Search for the cell housing the specified text and yield its (X, Y) center coordinate. 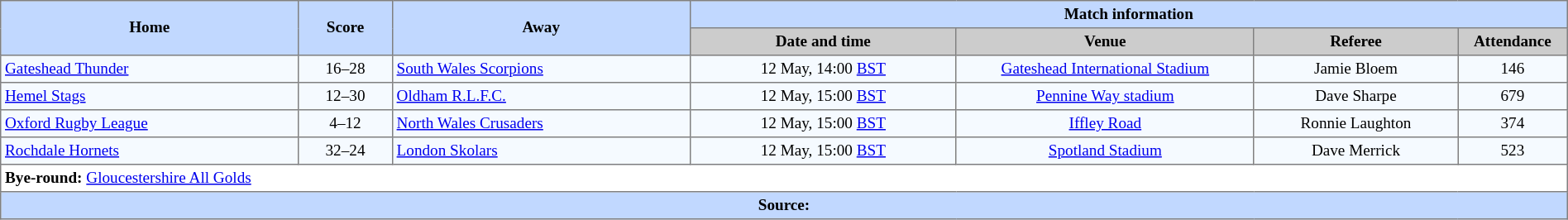
Gateshead International Stadium (1105, 69)
Iffley Road (1105, 124)
Gateshead Thunder (150, 69)
16–28 (346, 69)
North Wales Crusaders (541, 124)
Rochdale Hornets (150, 151)
South Wales Scorpions (541, 69)
Referee (1355, 41)
Spotland Stadium (1105, 151)
Dave Sharpe (1355, 96)
Bye-round: Gloucestershire All Golds (784, 179)
Date and time (823, 41)
Attendance (1513, 41)
Jamie Bloem (1355, 69)
Dave Merrick (1355, 151)
Source: (784, 205)
679 (1513, 96)
Home (150, 28)
Pennine Way stadium (1105, 96)
523 (1513, 151)
32–24 (346, 151)
Away (541, 28)
Venue (1105, 41)
4–12 (346, 124)
Ronnie Laughton (1355, 124)
374 (1513, 124)
Match information (1128, 15)
Oxford Rugby League (150, 124)
London Skolars (541, 151)
146 (1513, 69)
12–30 (346, 96)
Oldham R.L.F.C. (541, 96)
Score (346, 28)
Hemel Stags (150, 96)
12 May, 14:00 BST (823, 69)
